From the cell containing the given text, extract its center point as (X, Y) coordinate. 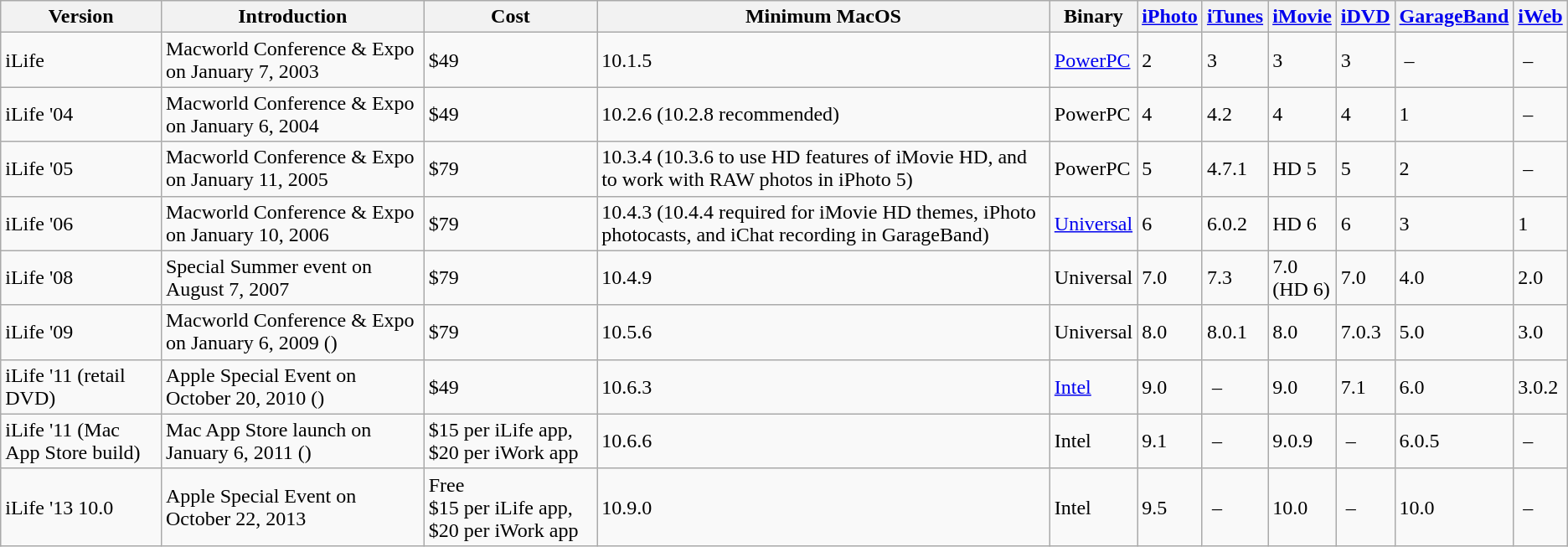
Version (81, 17)
7.3 (1235, 278)
Special Summer event on August 7, 2007 (292, 278)
5.0 (1454, 332)
7.0.3 (1365, 332)
Apple Special Event on October 22, 2013 (292, 507)
10.4.9 (824, 278)
9.0.9 (1302, 441)
iLife '08 (81, 278)
10.5.6 (824, 332)
iLife '11 (Mac App Store build) (81, 441)
7.1 (1365, 387)
6.0.5 (1454, 441)
HD 5 (1302, 169)
iLife '11 (retail DVD) (81, 387)
iDVD (1365, 17)
iLife '09 (81, 332)
Apple Special Event on October 20, 2010 () (292, 387)
Binary (1093, 17)
iLife '06 (81, 223)
iLife '05 (81, 169)
10.2.6 (10.2.8 recommended) (824, 114)
10.1.5 (824, 60)
Mac App Store launch on January 6, 2011 () (292, 441)
6.0.2 (1235, 223)
$15 per iLife app, $20 per iWork app (510, 441)
iPhoto (1170, 17)
iLife '13 10.0 (81, 507)
4.2 (1235, 114)
Introduction (292, 17)
7.0(HD 6) (1302, 278)
3.0.2 (1540, 387)
Minimum MacOS (824, 17)
6.0 (1454, 387)
Macworld Conference & Expo on January 6, 2004 (292, 114)
Macworld Conference & Expo on January 10, 2006 (292, 223)
iLife '04 (81, 114)
2.0 (1540, 278)
10.6.6 (824, 441)
Free$15 per iLife app, $20 per iWork app (510, 507)
Macworld Conference & Expo on January 6, 2009 () (292, 332)
9.5 (1170, 507)
9.1 (1170, 441)
iLife (81, 60)
Macworld Conference & Expo on January 7, 2003 (292, 60)
3.0 (1540, 332)
4.0 (1454, 278)
4.7.1 (1235, 169)
iWeb (1540, 17)
Cost (510, 17)
10.6.3 (824, 387)
iMovie (1302, 17)
10.4.3 (10.4.4 required for iMovie HD themes, iPhoto photocasts, and iChat recording in GarageBand) (824, 223)
10.3.4 (10.3.6 to use HD features of iMovie HD, and to work with RAW photos in iPhoto 5) (824, 169)
Macworld Conference & Expo on January 11, 2005 (292, 169)
HD 6 (1302, 223)
GarageBand (1454, 17)
10.9.0 (824, 507)
iTunes (1235, 17)
8.0.1 (1235, 332)
